Scan for the cell matching the given text and deliver its (x, y) coordinate at center. 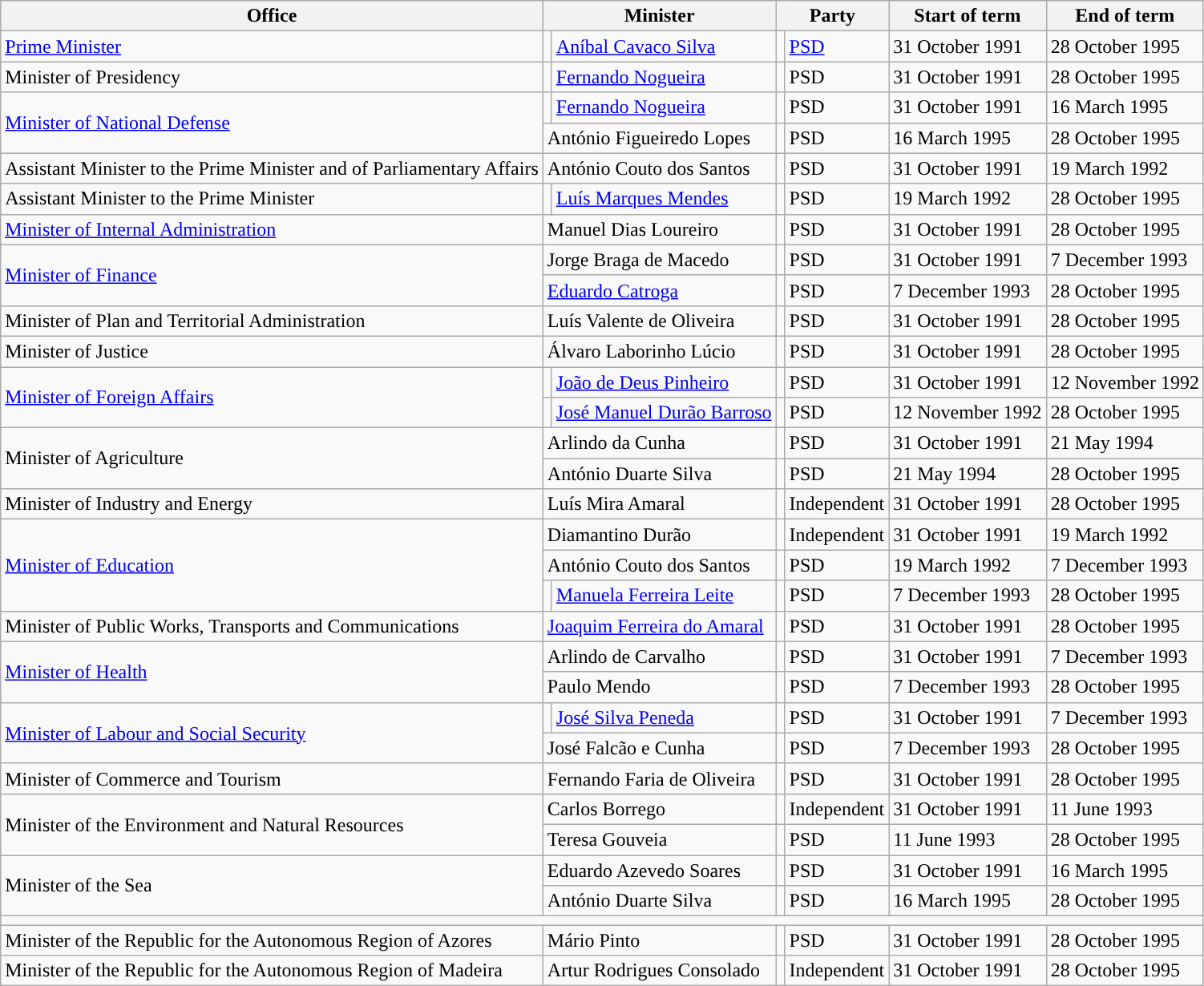
Assistant Minister to the Prime Minister and of Parliamentary Affairs (273, 168)
Minister (659, 16)
Minister of Health (273, 672)
Teresa Gouveia (659, 839)
Minister of Industry and Energy (273, 504)
Minister of Public Works, Transports and Communications (273, 626)
Artur Rodrigues Consolado (659, 971)
Minister of Commerce and Tourism (273, 778)
Office (273, 16)
Minister of Labour and Social Security (273, 733)
Diamantino Durão (659, 535)
Luís Valente de Oliveira (659, 321)
Minister of the Republic for the Autonomous Region of Azores (273, 940)
Eduardo Catroga (659, 290)
Fernando Faria de Oliveira (659, 778)
Joaquim Ferreira do Amaral (659, 626)
Jorge Braga de Macedo (659, 260)
Minister of the Environment and Natural Resources (273, 824)
Minister of Presidency (273, 77)
Assistant Minister to the Prime Minister (273, 199)
Aníbal Cavaco Silva (664, 46)
Eduardo Azevedo Soares (659, 870)
Manuel Dias Loureiro (659, 229)
Minister of Education (273, 565)
Start of term (968, 16)
End of term (1125, 16)
Minister of Justice (273, 351)
Manuela Ferreira Leite (664, 596)
Minister of the Republic for the Autonomous Region of Madeira (273, 971)
Minister of Finance (273, 275)
Minister of Plan and Territorial Administration (273, 321)
Luís Mira Amaral (659, 504)
José Falcão e Cunha (659, 748)
José Manuel Durão Barroso (664, 413)
Prime Minister (273, 46)
Minister of National Defense (273, 123)
Paulo Mendo (659, 687)
Arlindo da Cunha (659, 443)
Minister of Foreign Affairs (273, 398)
Arlindo de Carvalho (659, 657)
Mário Pinto (659, 940)
Carlos Borrego (659, 809)
Álvaro Laborinho Lúcio (659, 351)
Minister of Agriculture (273, 459)
Luís Marques Mendes (664, 199)
Party (832, 16)
João de Deus Pinheiro (664, 382)
José Silva Peneda (664, 717)
António Figueiredo Lopes (659, 138)
Minister of Internal Administration (273, 229)
Minister of the Sea (273, 885)
